Capture the cell that displays the provided text and extract its (X, Y) central coordinate. 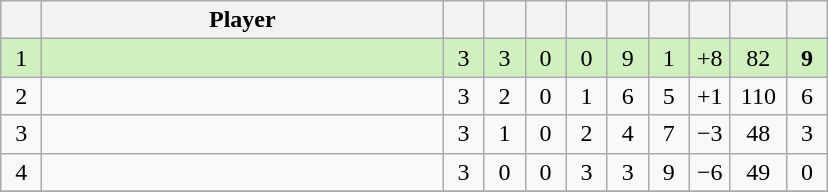
−6 (710, 172)
Player (242, 20)
48 (758, 134)
49 (758, 172)
7 (668, 134)
+8 (710, 58)
5 (668, 96)
82 (758, 58)
+1 (710, 96)
110 (758, 96)
−3 (710, 134)
